Pinpoint the cell where the given text exists, returning its [X, Y] midpoint coordinate. 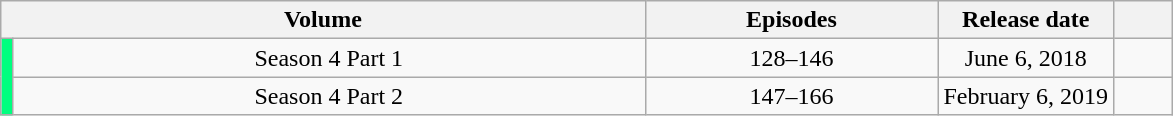
Season 4 Part 1 [328, 58]
128–146 [792, 58]
Episodes [792, 20]
February 6, 2019 [1026, 96]
Release date [1026, 20]
Volume [323, 20]
147–166 [792, 96]
June 6, 2018 [1026, 58]
Season 4 Part 2 [328, 96]
